From the cell containing the given text, extract its center point as (X, Y) coordinate. 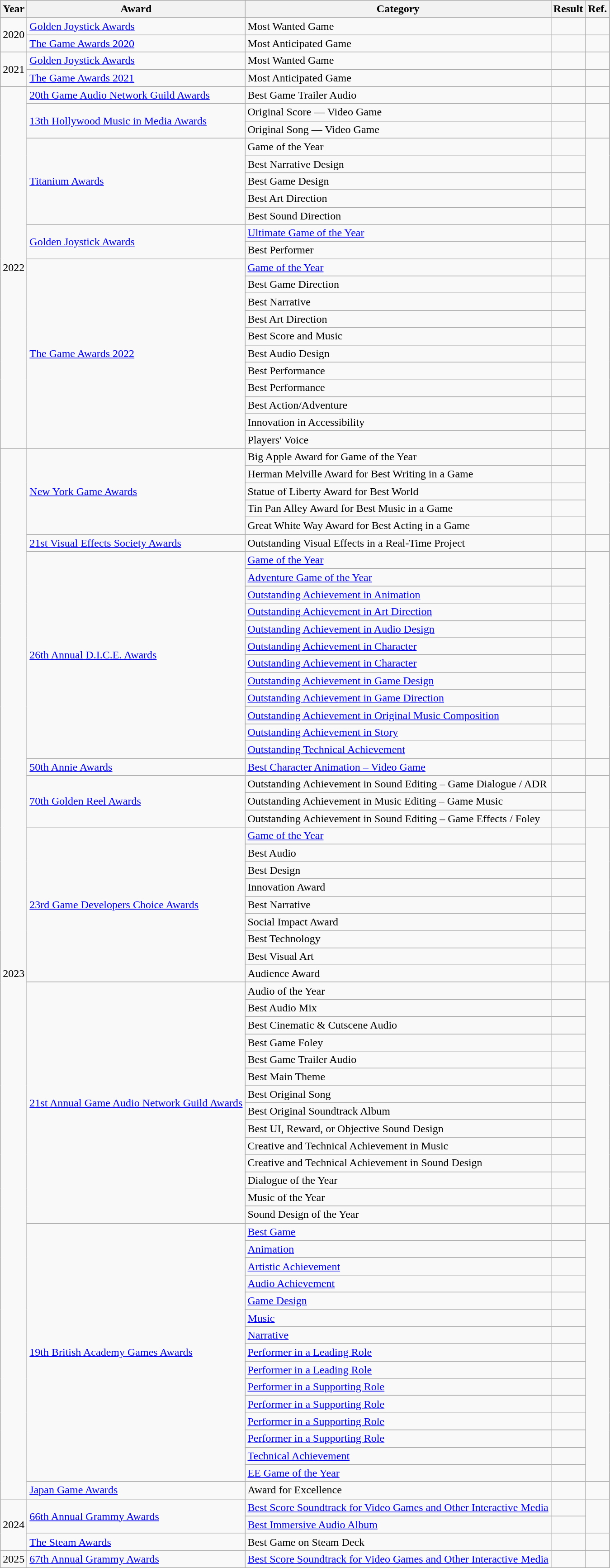
70th Golden Reel Awards (136, 801)
Best Audio (398, 853)
Best Cinematic & Cutscene Audio (398, 1025)
Best Game on Steam Deck (398, 1542)
Best Audio Mix (398, 1008)
Best Design (398, 870)
50th Annie Awards (136, 767)
Best Game Direction (398, 285)
Outstanding Achievement in Game Design (398, 681)
Best Technology (398, 939)
Narrative (398, 1335)
Statue of Liberty Award for Best World (398, 491)
Outstanding Achievement in Art Direction (398, 612)
New York Game Awards (136, 491)
Outstanding Achievement in Animation (398, 595)
Award for Excellence (398, 1490)
21st Annual Game Audio Network Guild Awards (136, 1102)
2023 (14, 973)
Great White Way Award for Best Acting in a Game (398, 526)
Japan Game Awards (136, 1490)
Best UI, Reward, or Objective Sound Design (398, 1129)
EE Game of the Year (398, 1473)
Best Original Song (398, 1094)
Best Character Animation – Video Game (398, 767)
Audio Achievement (398, 1283)
Big Apple Award for Game of the Year (398, 457)
Animation (398, 1249)
Audio of the Year (398, 991)
19th British Academy Games Awards (136, 1352)
Year (14, 9)
Titanium Awards (136, 181)
Creative and Technical Achievement in Sound Design (398, 1163)
The Steam Awards (136, 1542)
Category (398, 9)
Outstanding Achievement in Original Music Composition (398, 715)
Music (398, 1318)
Sound Design of the Year (398, 1215)
13th Hollywood Music in Media Awards (136, 121)
2024 (14, 1525)
Outstanding Achievement in Game Direction (398, 698)
Best Audio Design (398, 353)
Best Immersive Audio Album (398, 1525)
The Game Awards 2021 (136, 78)
Ultimate Game of the Year (398, 233)
Outstanding Achievement in Music Editing – Game Music (398, 801)
Audience Award (398, 973)
Outstanding Visual Effects in a Real-Time Project (398, 543)
Creative and Technical Achievement in Music (398, 1146)
Award (136, 9)
Outstanding Achievement in Audio Design (398, 629)
23rd Game Developers Choice Awards (136, 905)
Best Sound Direction (398, 216)
2025 (14, 1559)
Outstanding Achievement in Sound Editing – Game Effects / Foley (398, 819)
Innovation in Accessibility (398, 422)
Game Design (398, 1301)
Best Game Foley (398, 1042)
Original Song — Video Game (398, 129)
Best Game (398, 1232)
Best Original Soundtrack Album (398, 1111)
2021 (14, 69)
Innovation Award (398, 887)
26th Annual D.I.C.E. Awards (136, 655)
Result (568, 9)
66th Annual Grammy Awards (136, 1516)
20th Game Audio Network Guild Awards (136, 95)
Best Main Theme (398, 1077)
Music of the Year (398, 1197)
21st Visual Effects Society Awards (136, 543)
Best Performer (398, 250)
Original Score — Video Game (398, 112)
Technical Achievement (398, 1456)
2022 (14, 267)
Best Visual Art (398, 956)
Tin Pan Alley Award for Best Music in a Game (398, 509)
Best Narrative Design (398, 164)
Best Game Design (398, 181)
Dialogue of the Year (398, 1180)
2020 (14, 35)
Herman Melville Award for Best Writing in a Game (398, 474)
67th Annual Grammy Awards (136, 1559)
The Game Awards 2022 (136, 354)
Adventure Game of the Year (398, 577)
Outstanding Achievement in Story (398, 732)
Outstanding Technical Achievement (398, 749)
Best Score and Music (398, 336)
Social Impact Award (398, 922)
Players' Voice (398, 439)
Ref. (598, 9)
The Game Awards 2020 (136, 43)
Outstanding Achievement in Sound Editing – Game Dialogue / ADR (398, 784)
Best Action/Adventure (398, 405)
Artistic Achievement (398, 1266)
